Pinpoint the cell where the given text exists, returning its (x, y) midpoint coordinate. 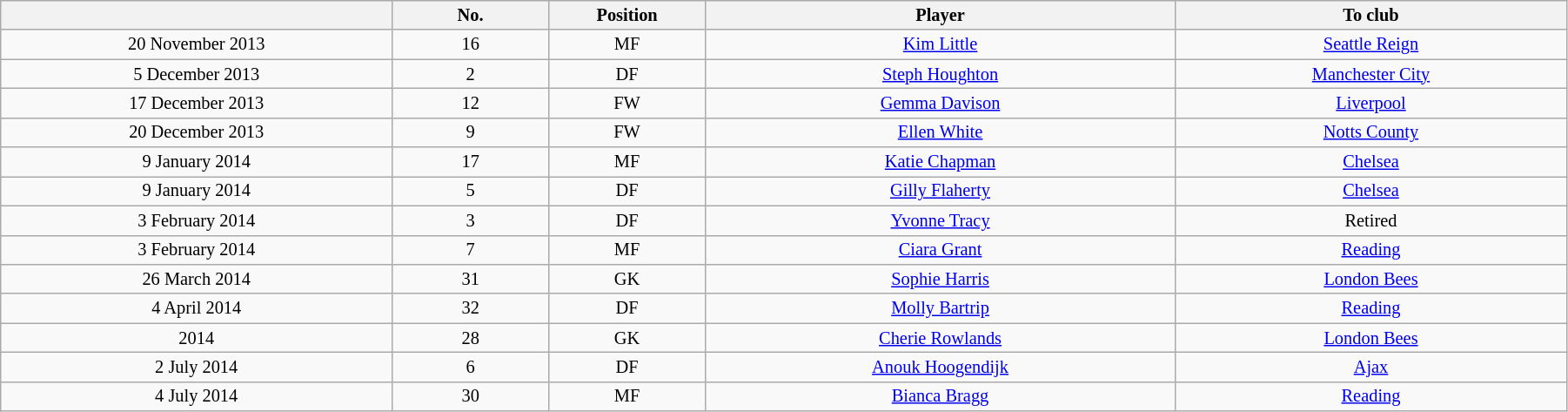
Ellen White (941, 132)
Gemma Davison (941, 103)
4 April 2014 (197, 308)
Cherie Rowlands (941, 338)
Ciara Grant (941, 250)
20 December 2013 (197, 132)
12 (471, 103)
Position (627, 15)
Seattle Reign (1371, 44)
Molly Bartrip (941, 308)
16 (471, 44)
17 December 2013 (197, 103)
Ajax (1371, 367)
Player (941, 15)
2 (471, 74)
31 (471, 279)
30 (471, 396)
Kim Little (941, 44)
Gilly Flaherty (941, 191)
Anouk Hoogendijk (941, 367)
2014 (197, 338)
5 December 2013 (197, 74)
Bianca Bragg (941, 396)
28 (471, 338)
4 July 2014 (197, 396)
9 (471, 132)
Retired (1371, 220)
17 (471, 162)
Katie Chapman (941, 162)
20 November 2013 (197, 44)
32 (471, 308)
26 March 2014 (197, 279)
To club (1371, 15)
Manchester City (1371, 74)
Steph Houghton (941, 74)
5 (471, 191)
Yvonne Tracy (941, 220)
Liverpool (1371, 103)
3 (471, 220)
Sophie Harris (941, 279)
2 July 2014 (197, 367)
No. (471, 15)
6 (471, 367)
Notts County (1371, 132)
7 (471, 250)
